Output the (X, Y) coordinate of the center of the cell containing the given text.  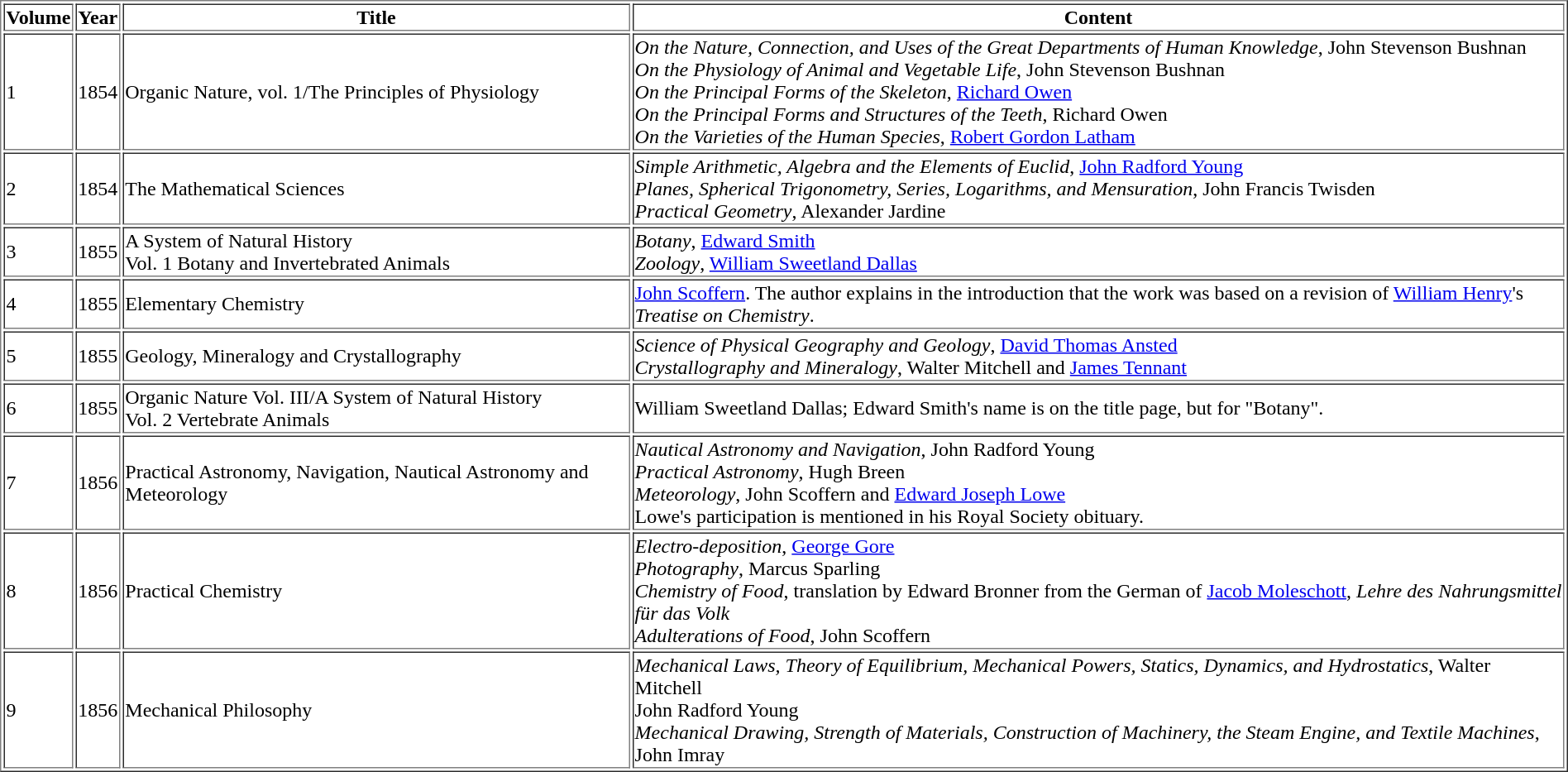
7 (38, 482)
1 (38, 91)
3 (38, 252)
Botany, Edward SmithZoology, William Sweetland Dallas (1098, 252)
Organic Nature, vol. 1/The Principles of Physiology (375, 91)
Mechanical Philosophy (375, 710)
Organic Nature Vol. III/A System of Natural HistoryVol. 2 Vertebrate Animals (375, 409)
2 (38, 189)
Volume (38, 17)
The Mathematical Sciences (375, 189)
Content (1098, 17)
5 (38, 356)
8 (38, 591)
6 (38, 409)
Elementary Chemistry (375, 304)
4 (38, 304)
John Scoffern. The author explains in the introduction that the work was based on a revision of William Henry's Treatise on Chemistry. (1098, 304)
9 (38, 710)
Title (375, 17)
Practical Chemistry (375, 591)
Practical Astronomy, Navigation, Nautical Astronomy and Meteorology (375, 482)
Science of Physical Geography and Geology, David Thomas AnstedCrystallography and Mineralogy, Walter Mitchell and James Tennant (1098, 356)
Geology, Mineralogy and Crystallography (375, 356)
A System of Natural HistoryVol. 1 Botany and Invertebrated Animals (375, 252)
Year (98, 17)
William Sweetland Dallas; Edward Smith's name is on the title page, but for "Botany". (1098, 409)
